Pinpoint the cell where the given text exists, returning its (X, Y) midpoint coordinate. 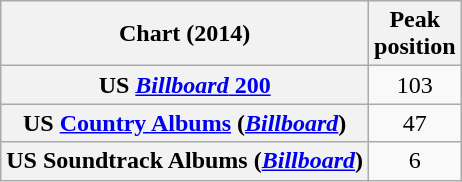
103 (415, 85)
US Billboard 200 (185, 85)
US Soundtrack Albums (Billboard) (185, 161)
Peakposition (415, 34)
US Country Albums (Billboard) (185, 123)
Chart (2014) (185, 34)
47 (415, 123)
6 (415, 161)
